Extract the (X, Y) coordinate from the center of the cell holding the provided text.  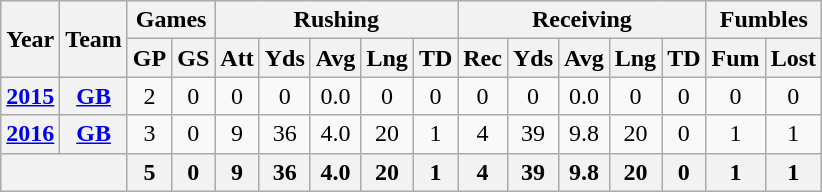
Team (94, 39)
Year (30, 39)
2016 (30, 134)
GP (149, 58)
Rec (483, 58)
Lost (793, 58)
2015 (30, 96)
Receiving (582, 20)
GS (194, 58)
5 (149, 172)
Games (170, 20)
Att (237, 58)
3 (149, 134)
Rushing (336, 20)
2 (149, 96)
Fumbles (764, 20)
Fum (736, 58)
